Detect which cell encompasses the target text, then output its [x, y] center coordinate. 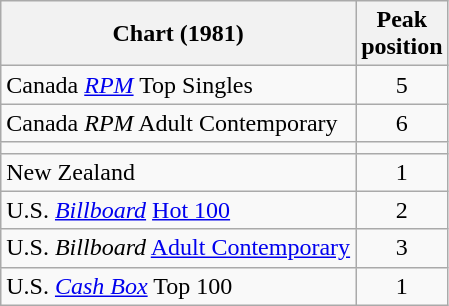
New Zealand [178, 172]
U.S. Cash Box Top 100 [178, 286]
Peakposition [402, 34]
Canada RPM Top Singles [178, 85]
3 [402, 248]
Canada RPM Adult Contemporary [178, 123]
U.S. Billboard Adult Contemporary [178, 248]
Chart (1981) [178, 34]
6 [402, 123]
U.S. Billboard Hot 100 [178, 210]
2 [402, 210]
5 [402, 85]
